Find where the given text appears and provide that cell's center as [X, Y] coordinate. 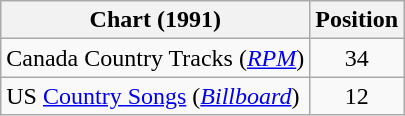
US Country Songs (Billboard) [156, 96]
12 [357, 96]
Canada Country Tracks (RPM) [156, 58]
Chart (1991) [156, 20]
34 [357, 58]
Position [357, 20]
